Scan for the cell matching the given text and deliver its [X, Y] coordinate at center. 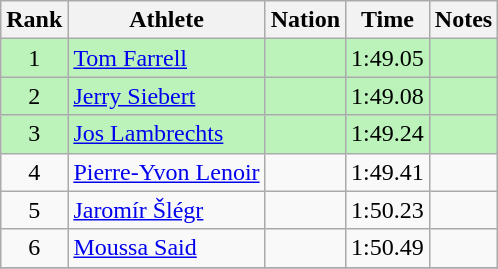
6 [34, 248]
Tom Farrell [166, 58]
Jerry Siebert [166, 96]
2 [34, 96]
Nation [305, 20]
Jos Lambrechts [166, 134]
1:49.05 [388, 58]
5 [34, 210]
1 [34, 58]
1:49.41 [388, 172]
Moussa Said [166, 248]
1:49.24 [388, 134]
Athlete [166, 20]
4 [34, 172]
Jaromír Šlégr [166, 210]
1:50.49 [388, 248]
Pierre-Yvon Lenoir [166, 172]
1:50.23 [388, 210]
3 [34, 134]
Rank [34, 20]
1:49.08 [388, 96]
Time [388, 20]
Notes [463, 20]
